Locate the cell with the specified text and output its [X, Y] center coordinate. 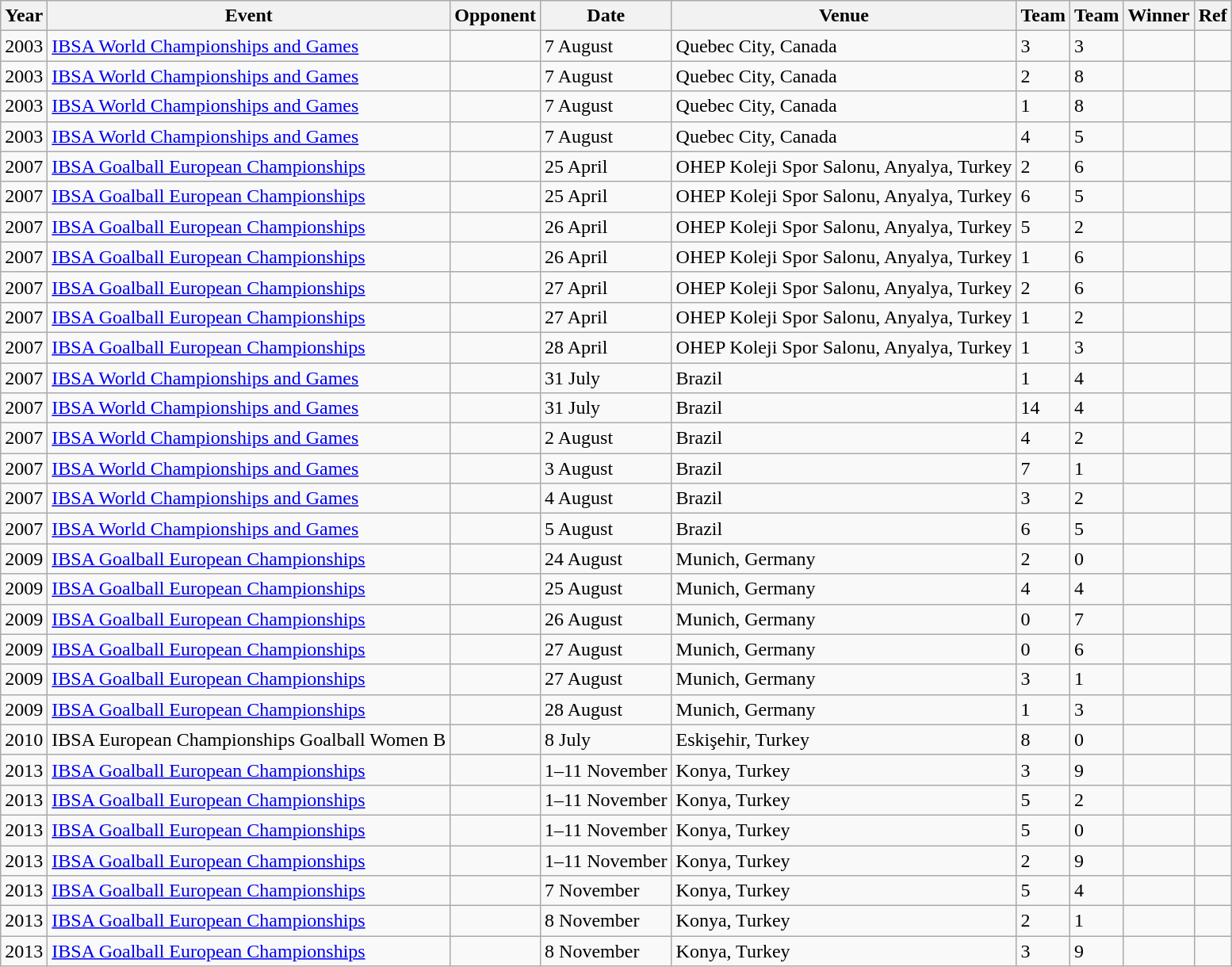
7 November [606, 891]
14 [1043, 408]
Winner [1159, 16]
5 August [606, 529]
Year [24, 16]
Event [249, 16]
2 August [606, 438]
3 August [606, 468]
26 August [606, 619]
28 August [606, 709]
28 April [606, 347]
2010 [24, 740]
25 August [606, 589]
Eskişehir, Turkey [844, 740]
Venue [844, 16]
4 August [606, 499]
Opponent [495, 16]
Ref [1213, 16]
Date [606, 16]
8 July [606, 740]
IBSA European Championships Goalball Women B [249, 740]
24 August [606, 559]
